Find where the given text appears and provide that cell's center as [x, y] coordinate. 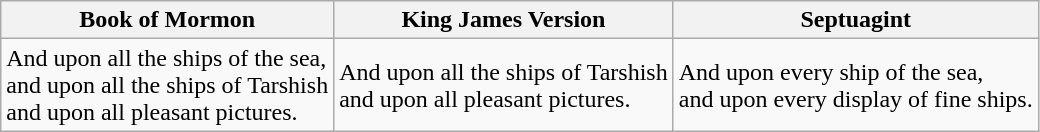
And upon all the ships of Tarshishand upon all pleasant pictures. [504, 85]
And upon all the ships of the sea,and upon all the ships of Tarshishand upon all pleasant pictures. [168, 85]
Septuagint [856, 20]
Book of Mormon [168, 20]
And upon every ship of the sea,and upon every display of fine ships. [856, 85]
King James Version [504, 20]
